Extract the [X, Y] coordinate from the center of the cell holding the provided text.  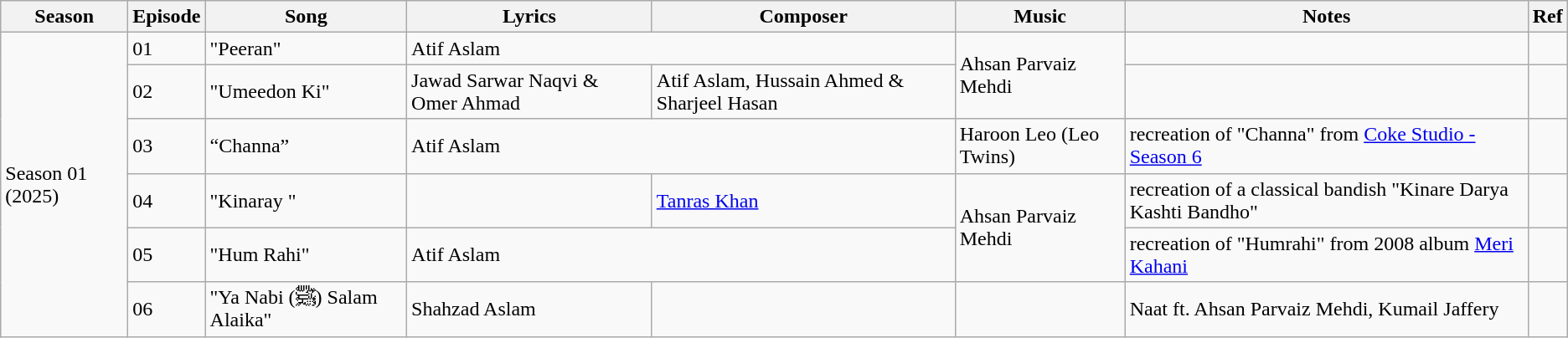
Atif Aslam, Hussain Ahmed & Sharjeel Hasan [803, 92]
Naat ft. Ahsan Parvaiz Mehdi, Kumail Jaffery [1327, 310]
Episode [167, 17]
04 [167, 201]
Song [307, 17]
"Umeedon Ki" [307, 92]
recreation of a classical bandish "Kinare Darya Kashti Bandho" [1327, 201]
06 [167, 310]
01 [167, 49]
Jawad Sarwar Naqvi & Omer Ahmad [529, 92]
Composer [803, 17]
Notes [1327, 17]
Season [64, 17]
"Kinaray " [307, 201]
recreation of "Channa" from Coke Studio - Season 6 [1327, 146]
Lyrics [529, 17]
05 [167, 254]
“Channa” [307, 146]
Ref [1548, 17]
recreation of "Humrahi" from 2008 album Meri Kahani [1327, 254]
02 [167, 92]
Music [1040, 17]
Tanras Khan [803, 201]
Haroon Leo (Leo Twins) [1040, 146]
Season 01 (2025) [64, 184]
"Hum Rahi" [307, 254]
Shahzad Aslam [529, 310]
"Peeran" [307, 49]
"Ya Nabi (ﷺ) Salam Alaika" [307, 310]
03 [167, 146]
